From the cell containing the given text, extract its center point as [X, Y] coordinate. 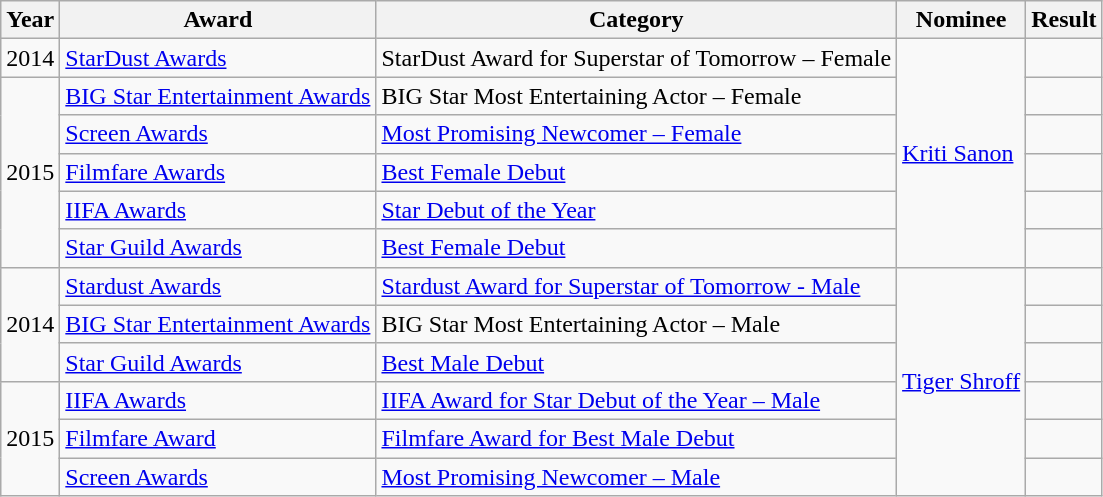
Award [218, 20]
StarDust Awards [218, 58]
Tiger Shroff [962, 381]
Category [636, 20]
Nominee [962, 20]
Kriti Sanon [962, 153]
Year [30, 20]
Filmfare Award for Best Male Debut [636, 438]
Star Debut of the Year [636, 210]
Result [1064, 20]
Stardust Award for Superstar of Tomorrow - Male [636, 286]
BIG Star Most Entertaining Actor – Male [636, 324]
Best Male Debut [636, 362]
Most Promising Newcomer – Male [636, 477]
StarDust Award for Superstar of Tomorrow – Female [636, 58]
Stardust Awards [218, 286]
IIFA Award for Star Debut of the Year – Male [636, 400]
Filmfare Award [218, 438]
Filmfare Awards [218, 172]
Most Promising Newcomer – Female [636, 134]
BIG Star Most Entertaining Actor – Female [636, 96]
